Locate the cell with the specified text and output its (x, y) center coordinate. 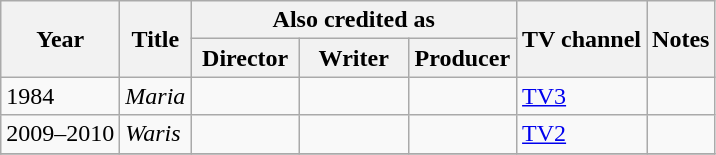
Writer (354, 58)
TV2 (582, 134)
1984 (60, 96)
Director (246, 58)
Notes (681, 39)
2009–2010 (60, 134)
TV channel (582, 39)
Producer (462, 58)
Title (156, 39)
Maria (156, 96)
Also credited as (354, 20)
Year (60, 39)
TV3 (582, 96)
Waris (156, 134)
